Return the [x, y] coordinate for the center point of the cell that contains the specified text.  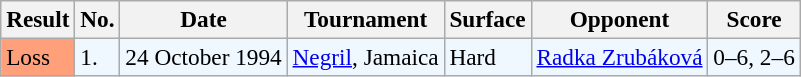
Radka Zrubáková [620, 57]
Surface [488, 19]
Loss [38, 57]
Result [38, 19]
Hard [488, 57]
Opponent [620, 19]
1. [98, 57]
24 October 1994 [204, 57]
Negril, Jamaica [366, 57]
Score [754, 19]
Tournament [366, 19]
No. [98, 19]
0–6, 2–6 [754, 57]
Date [204, 19]
